Detect which cell encompasses the target text, then output its [x, y] center coordinate. 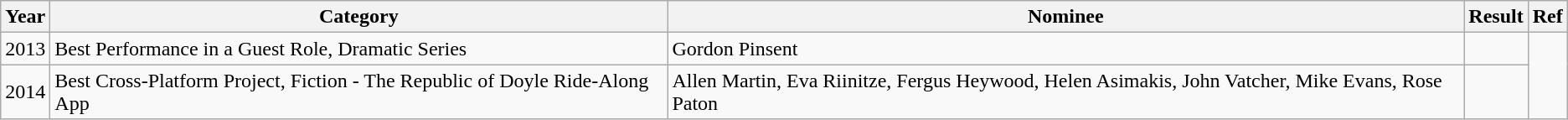
Best Performance in a Guest Role, Dramatic Series [358, 49]
Result [1496, 17]
2014 [25, 92]
Allen Martin, Eva Riinitze, Fergus Heywood, Helen Asimakis, John Vatcher, Mike Evans, Rose Paton [1065, 92]
Category [358, 17]
Best Cross-Platform Project, Fiction - The Republic of Doyle Ride-Along App [358, 92]
Gordon Pinsent [1065, 49]
Ref [1548, 17]
2013 [25, 49]
Nominee [1065, 17]
Year [25, 17]
